Output the (x, y) coordinate of the center of the cell containing the given text.  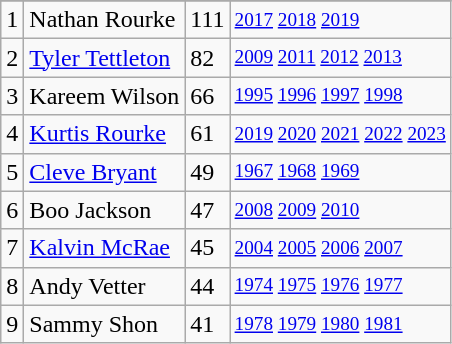
Boo Jackson (104, 210)
66 (208, 96)
2008 2009 2010 (340, 210)
45 (208, 248)
1 (12, 20)
61 (208, 134)
49 (208, 172)
111 (208, 20)
1978 1979 1980 1981 (340, 324)
1967 1968 1969 (340, 172)
41 (208, 324)
Cleve Bryant (104, 172)
2009 2011 2012 2013 (340, 58)
8 (12, 286)
5 (12, 172)
3 (12, 96)
44 (208, 286)
1995 1996 1997 1998 (340, 96)
Kurtis Rourke (104, 134)
47 (208, 210)
4 (12, 134)
2017 2018 2019 (340, 20)
6 (12, 210)
Kareem Wilson (104, 96)
Kalvin McRae (104, 248)
2004 2005 2006 2007 (340, 248)
Sammy Shon (104, 324)
Tyler Tettleton (104, 58)
2019 2020 2021 2022 2023 (340, 134)
Nathan Rourke (104, 20)
Andy Vetter (104, 286)
9 (12, 324)
82 (208, 58)
7 (12, 248)
1974 1975 1976 1977 (340, 286)
2 (12, 58)
